Extract the (X, Y) coordinate from the center of the cell holding the provided text.  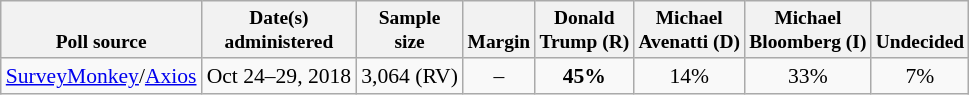
Oct 24–29, 2018 (280, 76)
Margin (499, 30)
45% (584, 76)
33% (808, 76)
Undecided (920, 30)
7% (920, 76)
MichaelAvenatti (D) (690, 30)
Samplesize (410, 30)
3,064 (RV) (410, 76)
Poll source (102, 30)
DonaldTrump (R) (584, 30)
Date(s)administered (280, 30)
– (499, 76)
MichaelBloomberg (I) (808, 30)
14% (690, 76)
SurveyMonkey/Axios (102, 76)
